Provide the [x, y] coordinate of the cell's center where the given text is located.  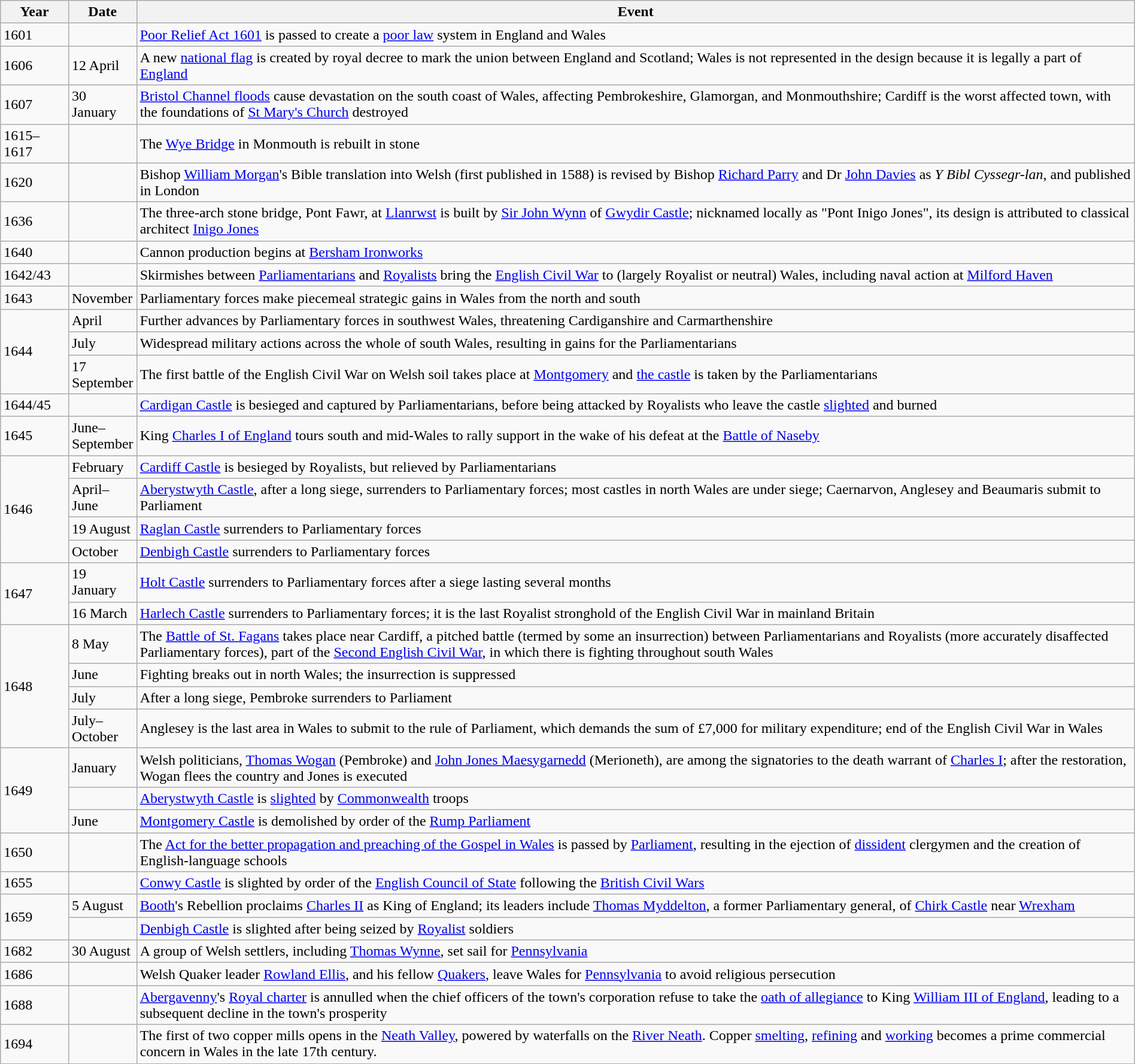
1688 [35, 1005]
1640 [35, 252]
1650 [35, 851]
19 January [102, 582]
1646 [35, 509]
Date [102, 12]
February [102, 467]
Poor Relief Act 1601 is passed to create a poor law system in England and Wales [636, 35]
The first battle of the English Civil War on Welsh soil takes place at Montgomery and the castle is taken by the Parliamentarians [636, 374]
Fighting breaks out in north Wales; the insurrection is suppressed [636, 675]
1606 [35, 66]
Welsh Quaker leader Rowland Ellis, and his fellow Quakers, leave Wales for Pennsylvania to avoid religious persecution [636, 974]
1644/45 [35, 405]
Cannon production begins at Bersham Ironworks [636, 252]
19 August [102, 529]
November [102, 298]
January [102, 768]
Event [636, 12]
1636 [35, 222]
Denbigh Castle surrenders to Parliamentary forces [636, 551]
1694 [35, 1044]
12 April [102, 66]
1649 [35, 790]
30 January [102, 104]
1682 [35, 951]
1659 [35, 917]
1601 [35, 35]
17 September [102, 374]
1645 [35, 436]
1644 [35, 351]
Harlech Castle surrenders to Parliamentary forces; it is the last Royalist stronghold of the English Civil War in mainland Britain [636, 613]
Aberystwyth Castle is slighted by Commonwealth troops [636, 798]
April–June [102, 498]
Year [35, 12]
8 May [102, 644]
1686 [35, 974]
1647 [35, 594]
Denbigh Castle is slighted after being seized by Royalist soldiers [636, 929]
1648 [35, 686]
After a long siege, Pembroke surrenders to Parliament [636, 698]
30 August [102, 951]
Montgomery Castle is demolished by order of the Rump Parliament [636, 821]
1620 [35, 182]
1615–1617 [35, 144]
1643 [35, 298]
April [102, 320]
The Wye Bridge in Monmouth is rebuilt in stone [636, 144]
Holt Castle surrenders to Parliamentary forces after a siege lasting several months [636, 582]
October [102, 551]
King Charles I of England tours south and mid-Wales to rally support in the wake of his defeat at the Battle of Naseby [636, 436]
16 March [102, 613]
Widespread military actions across the whole of south Wales, resulting in gains for the Parliamentarians [636, 343]
Parliamentary forces make piecemeal strategic gains in Wales from the north and south [636, 298]
Further advances by Parliamentary forces in southwest Wales, threatening Cardiganshire and Carmarthenshire [636, 320]
Raglan Castle surrenders to Parliamentary forces [636, 529]
Cardiff Castle is besieged by Royalists, but relieved by Parliamentarians [636, 467]
July–October [102, 728]
A group of Welsh settlers, including Thomas Wynne, set sail for Pennsylvania [636, 951]
1607 [35, 104]
1642/43 [35, 275]
Cardigan Castle is besieged and captured by Parliamentarians, before being attacked by Royalists who leave the castle slighted and burned [636, 405]
Conwy Castle is slighted by order of the English Council of State following the British Civil Wars [636, 883]
1655 [35, 883]
June–September [102, 436]
5 August [102, 906]
